From the cell containing the given text, extract its center point as [x, y] coordinate. 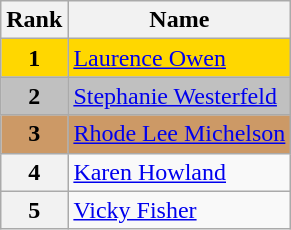
3 [34, 134]
2 [34, 96]
1 [34, 58]
4 [34, 172]
Name [180, 20]
Rhode Lee Michelson [180, 134]
Vicky Fisher [180, 210]
Rank [34, 20]
Laurence Owen [180, 58]
Stephanie Westerfeld [180, 96]
Karen Howland [180, 172]
5 [34, 210]
